Extract the (X, Y) coordinate from the center of the cell holding the provided text.  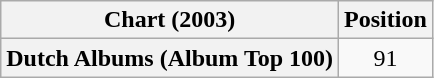
Chart (2003) (170, 20)
91 (386, 58)
Position (386, 20)
Dutch Albums (Album Top 100) (170, 58)
